Extract the [x, y] coordinate from the center of the cell holding the provided text.  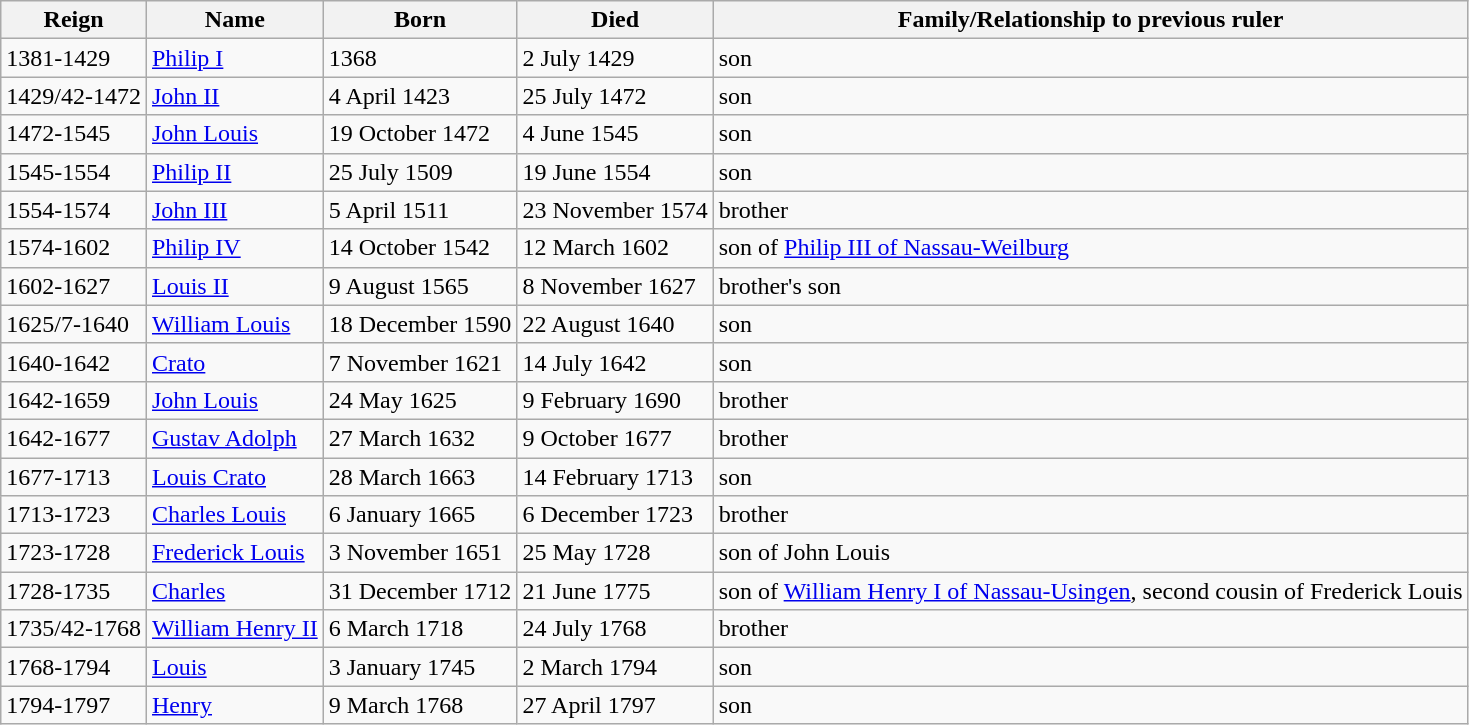
Died [615, 20]
Philip I [234, 58]
18 December 1590 [420, 324]
son of Philip III of Nassau-Weilburg [1090, 248]
24 July 1768 [615, 629]
Family/Relationship to previous ruler [1090, 20]
6 January 1665 [420, 515]
14 February 1713 [615, 477]
2 March 1794 [615, 667]
3 November 1651 [420, 553]
25 May 1728 [615, 553]
27 April 1797 [615, 705]
25 July 1472 [615, 96]
1472-1545 [74, 134]
9 October 1677 [615, 438]
4 April 1423 [420, 96]
6 March 1718 [420, 629]
22 August 1640 [615, 324]
1381-1429 [74, 58]
12 March 1602 [615, 248]
Louis [234, 667]
Name [234, 20]
1768-1794 [74, 667]
3 January 1745 [420, 667]
Philip II [234, 172]
1574-1602 [74, 248]
Henry [234, 705]
Born [420, 20]
son of William Henry I of Nassau-Usingen, second cousin of Frederick Louis [1090, 591]
31 December 1712 [420, 591]
19 June 1554 [615, 172]
4 June 1545 [615, 134]
1642-1659 [74, 400]
1735/42-1768 [74, 629]
1723-1728 [74, 553]
28 March 1663 [420, 477]
14 October 1542 [420, 248]
1368 [420, 58]
Louis Crato [234, 477]
8 November 1627 [615, 286]
1640-1642 [74, 362]
William Henry II [234, 629]
1794-1797 [74, 705]
1728-1735 [74, 591]
7 November 1621 [420, 362]
Frederick Louis [234, 553]
Gustav Adolph [234, 438]
John III [234, 210]
19 October 1472 [420, 134]
brother's son [1090, 286]
1429/42-1472 [74, 96]
son of John Louis [1090, 553]
William Louis [234, 324]
6 December 1723 [615, 515]
1554-1574 [74, 210]
1545-1554 [74, 172]
Louis II [234, 286]
1713-1723 [74, 515]
Charles [234, 591]
27 March 1632 [420, 438]
Philip IV [234, 248]
Charles Louis [234, 515]
1642-1677 [74, 438]
1625/7-1640 [74, 324]
21 June 1775 [615, 591]
24 May 1625 [420, 400]
John II [234, 96]
9 August 1565 [420, 286]
2 July 1429 [615, 58]
23 November 1574 [615, 210]
Crato [234, 362]
14 July 1642 [615, 362]
1602-1627 [74, 286]
1677-1713 [74, 477]
9 February 1690 [615, 400]
9 March 1768 [420, 705]
5 April 1511 [420, 210]
Reign [74, 20]
25 July 1509 [420, 172]
